Search for the cell housing the specified text and yield its [x, y] center coordinate. 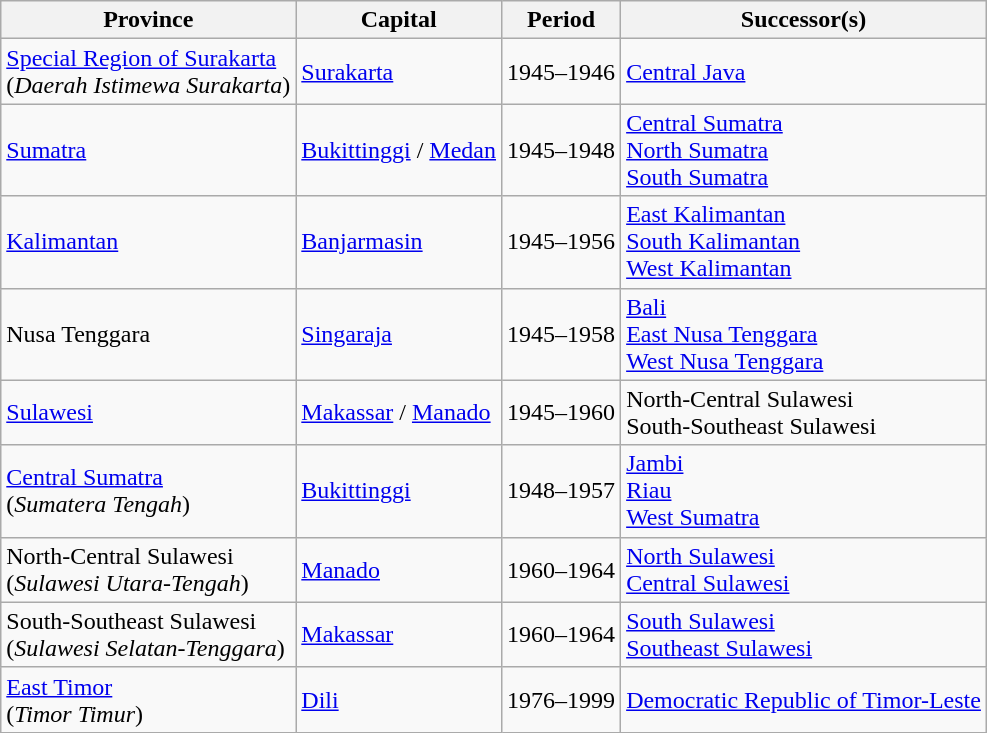
Special Region of Surakarta(Daerah Istimewa Surakarta) [148, 72]
1945–1946 [562, 72]
Banjarmasin [399, 242]
Makassar [399, 634]
Makassar / Manado [399, 412]
North SulawesiCentral Sulawesi [804, 570]
Successor(s) [804, 20]
Bukittinggi / Medan [399, 150]
Central Sumatra(Sumatera Tengah) [148, 491]
Capital [399, 20]
South-Southeast Sulawesi(Sulawesi Selatan-Tenggara) [148, 634]
East Timor(Timor Timur) [148, 700]
North-Central Sulawesi(Sulawesi Utara-Tengah) [148, 570]
Bukittinggi [399, 491]
North-Central SulawesiSouth-Southeast Sulawesi [804, 412]
Province [148, 20]
Singaraja [399, 334]
Central Java [804, 72]
Manado [399, 570]
East KalimantanSouth KalimantanWest Kalimantan [804, 242]
Central SumatraNorth SumatraSouth Sumatra [804, 150]
1945–1948 [562, 150]
Dili [399, 700]
Nusa Tenggara [148, 334]
Kalimantan [148, 242]
Democratic Republic of Timor-Leste [804, 700]
Period [562, 20]
Sumatra [148, 150]
Surakarta [399, 72]
1945–1956 [562, 242]
1945–1958 [562, 334]
South SulawesiSoutheast Sulawesi [804, 634]
1945–1960 [562, 412]
JambiRiauWest Sumatra [804, 491]
Sulawesi [148, 412]
BaliEast Nusa TenggaraWest Nusa Tenggara [804, 334]
1976–1999 [562, 700]
1948–1957 [562, 491]
